Detect which cell encompasses the target text, then output its (x, y) center coordinate. 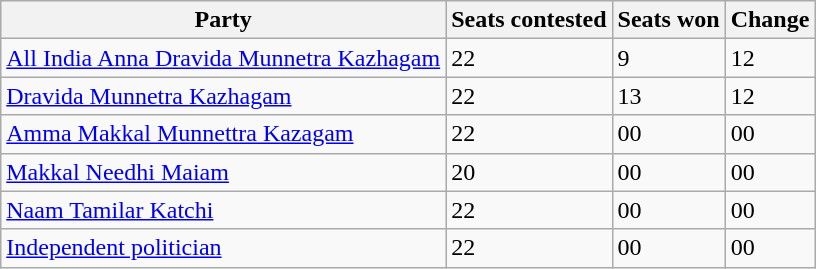
Naam Tamilar Katchi (224, 210)
9 (668, 58)
Seats won (668, 20)
Makkal Needhi Maiam (224, 172)
20 (529, 172)
Party (224, 20)
13 (668, 96)
Seats contested (529, 20)
Change (770, 20)
Amma Makkal Munnettra Kazagam (224, 134)
Dravida Munnetra Kazhagam (224, 96)
All India Anna Dravida Munnetra Kazhagam (224, 58)
Independent politician (224, 248)
